Provide the [X, Y] coordinate of the cell's center where the given text is located.  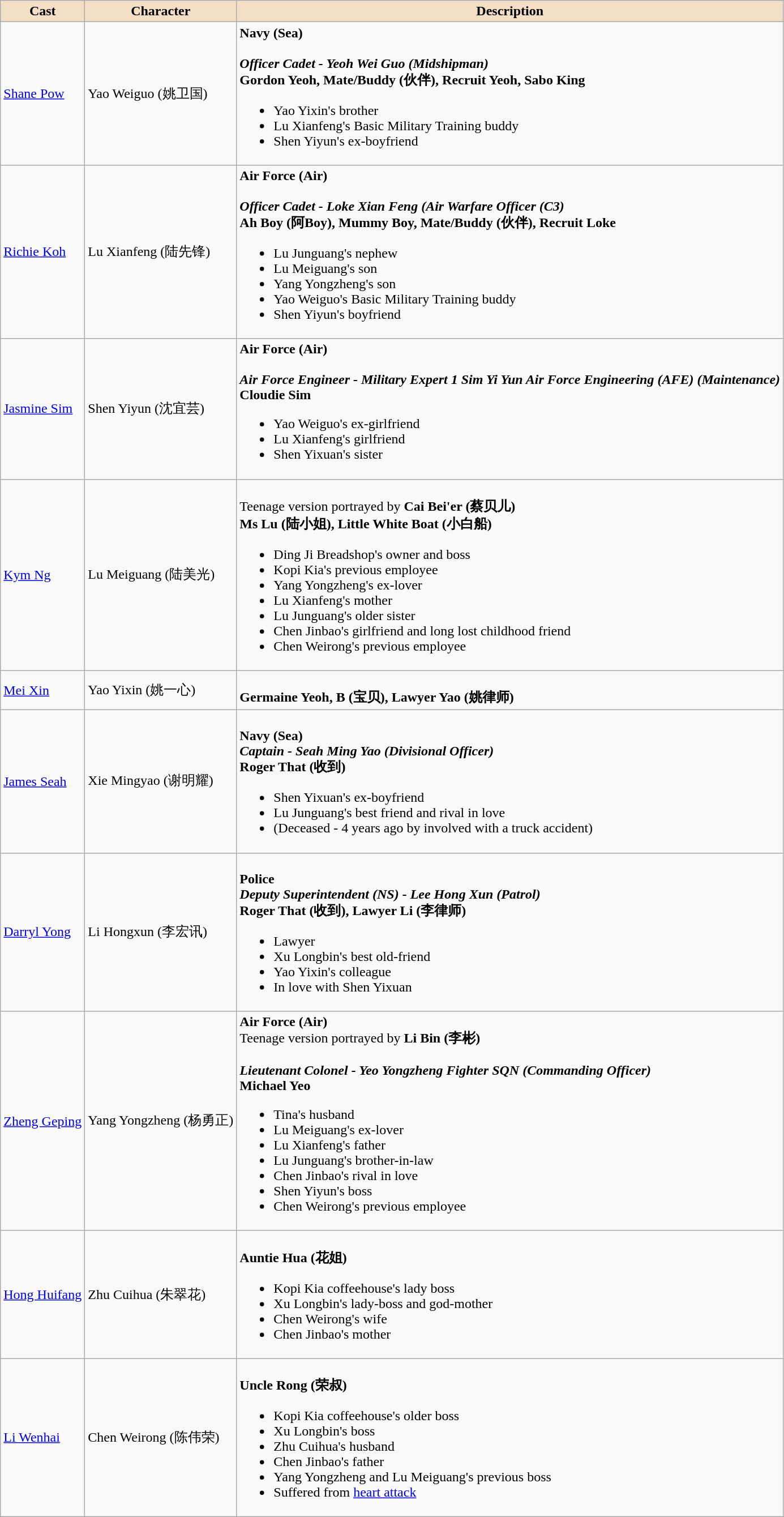
Kym Ng [43, 575]
Shane Pow [43, 94]
Character [161, 11]
Yao Yixin (姚一心) [161, 690]
Cast [43, 11]
Auntie Hua (花姐)Kopi Kia coffeehouse's lady bossXu Longbin's lady-boss and god-motherChen Weirong's wifeChen Jinbao's mother [510, 1294]
Zheng Geping [43, 1121]
Yao Weiguo (姚卫国) [161, 94]
Chen Weirong (陈伟荣) [161, 1438]
Yang Yongzheng (杨勇正) [161, 1121]
Richie Koh [43, 251]
Shen Yiyun (沈宜芸) [161, 409]
Mei Xin [43, 690]
Li Wenhai [43, 1438]
Li Hongxun (李宏讯) [161, 932]
Hong Huifang [43, 1294]
Lu Meiguang (陆美光) [161, 575]
Zhu Cuihua (朱翠花) [161, 1294]
Lu Xianfeng (陆先锋) [161, 251]
Xie Mingyao (谢明耀) [161, 781]
Jasmine Sim [43, 409]
Germaine Yeoh, B (宝贝), Lawyer Yao (姚律师) [510, 690]
Darryl Yong [43, 932]
James Seah [43, 781]
Description [510, 11]
